Extract the [x, y] coordinate from the center of the cell holding the provided text.  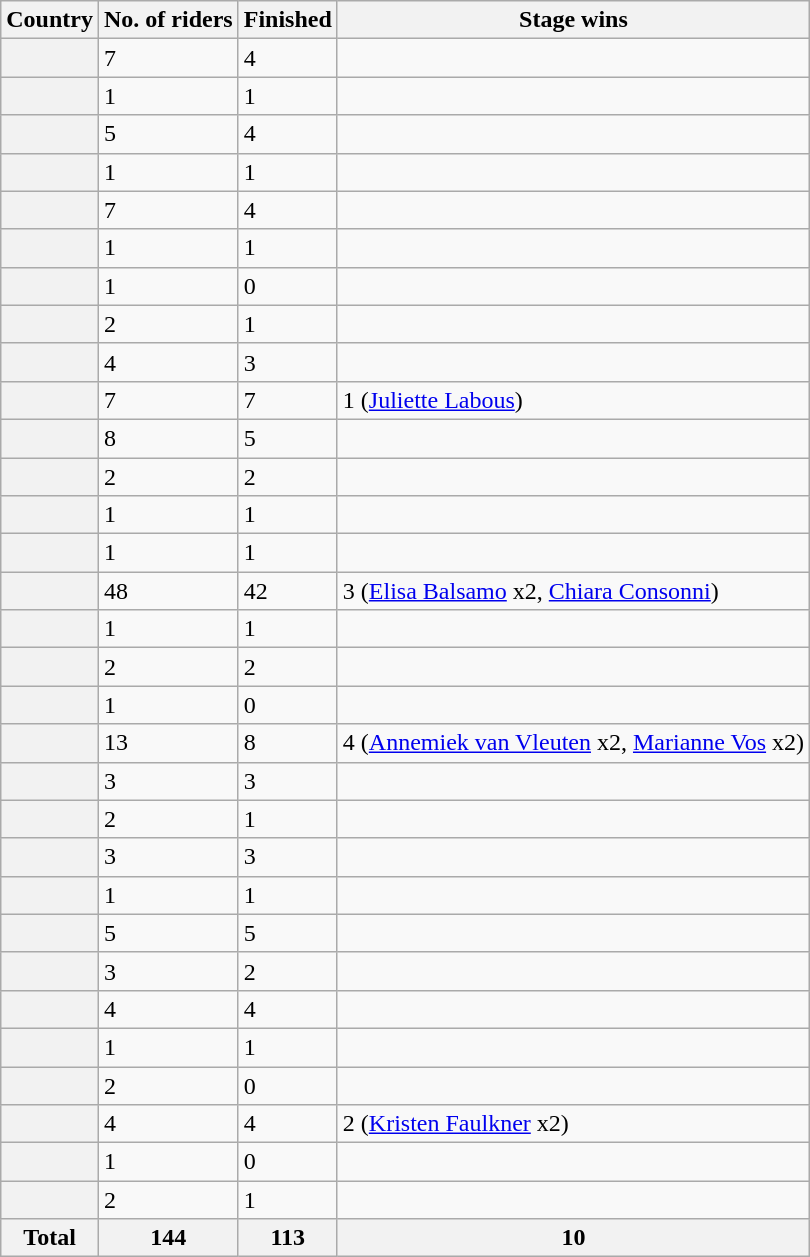
113 [288, 1238]
13 [168, 743]
4 (Annemiek van Vleuten x2, Marianne Vos x2) [573, 743]
48 [168, 591]
144 [168, 1238]
Country [50, 20]
3 (Elisa Balsamo x2, Chiara Consonni) [573, 591]
10 [573, 1238]
1 (Juliette Labous) [573, 400]
42 [288, 591]
Stage wins [573, 20]
Total [50, 1238]
Finished [288, 20]
2 (Kristen Faulkner x2) [573, 1124]
No. of riders [168, 20]
